Search for the cell housing the specified text and yield its (x, y) center coordinate. 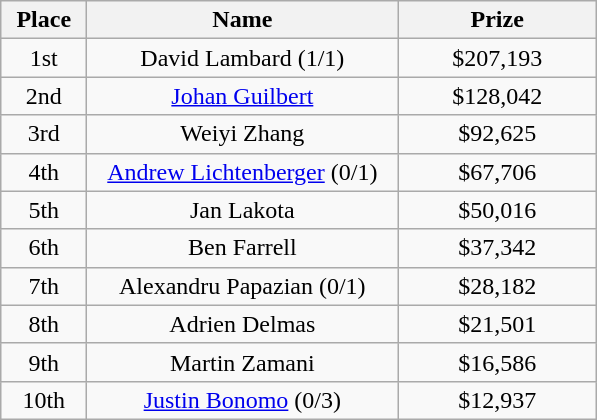
9th (44, 362)
8th (44, 324)
6th (44, 248)
5th (44, 210)
3rd (44, 134)
Place (44, 20)
$207,193 (498, 58)
10th (44, 400)
4th (44, 172)
Jan Lakota (242, 210)
$128,042 (498, 96)
Martin Zamani (242, 362)
Prize (498, 20)
Adrien Delmas (242, 324)
1st (44, 58)
Name (242, 20)
Andrew Lichtenberger (0/1) (242, 172)
David Lambard (1/1) (242, 58)
$92,625 (498, 134)
$67,706 (498, 172)
Alexandru Papazian (0/1) (242, 286)
Ben Farrell (242, 248)
Justin Bonomo (0/3) (242, 400)
Weiyi Zhang (242, 134)
2nd (44, 96)
$12,937 (498, 400)
Johan Guilbert (242, 96)
$28,182 (498, 286)
$16,586 (498, 362)
$37,342 (498, 248)
$21,501 (498, 324)
$50,016 (498, 210)
7th (44, 286)
